Return the [X, Y] coordinate for the center point of the cell that contains the specified text.  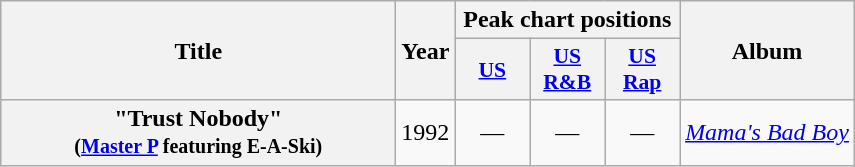
"Trust Nobody"(Master P featuring E-A-Ski) [198, 132]
Album [768, 50]
US [492, 70]
USRap [642, 70]
Title [198, 50]
Mama's Bad Boy [768, 132]
USR&B [568, 70]
Peak chart positions [568, 20]
1992 [426, 132]
Year [426, 50]
